Provide the (X, Y) coordinate of the cell's center where the given text is located.  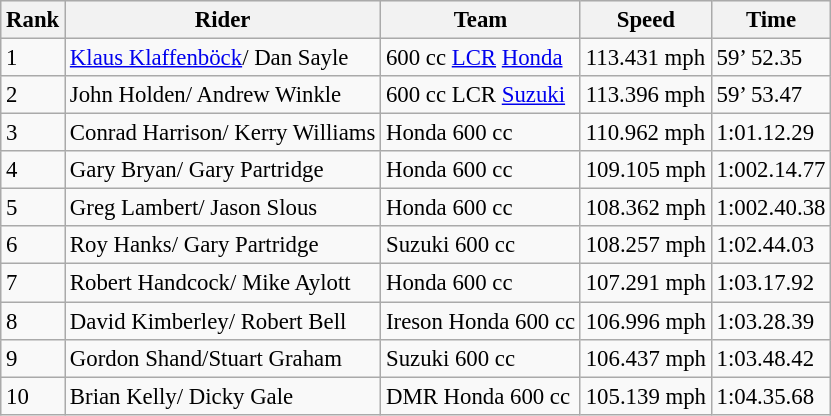
4 (33, 170)
Team (481, 20)
110.962 mph (646, 133)
59’ 53.47 (770, 95)
113.396 mph (646, 95)
Rider (223, 20)
Greg Lambert/ Jason Slous (223, 208)
7 (33, 283)
1:03.17.92 (770, 283)
1:002.14.77 (770, 170)
3 (33, 133)
Conrad Harrison/ Kerry Williams (223, 133)
106.437 mph (646, 358)
1:03.48.42 (770, 358)
600 cc LCR Suzuki (481, 95)
Time (770, 20)
108.257 mph (646, 245)
Roy Hanks/ Gary Partridge (223, 245)
Klaus Klaffenböck/ Dan Sayle (223, 58)
Ireson Honda 600 cc (481, 321)
1:02.44.03 (770, 245)
1 (33, 58)
8 (33, 321)
DMR Honda 600 cc (481, 396)
5 (33, 208)
Robert Handcock/ Mike Aylott (223, 283)
108.362 mph (646, 208)
600 cc LCR Honda (481, 58)
6 (33, 245)
105.139 mph (646, 396)
Brian Kelly/ Dicky Gale (223, 396)
107.291 mph (646, 283)
106.996 mph (646, 321)
109.105 mph (646, 170)
10 (33, 396)
1:04.35.68 (770, 396)
Gordon Shand/Stuart Graham (223, 358)
Gary Bryan/ Gary Partridge (223, 170)
John Holden/ Andrew Winkle (223, 95)
9 (33, 358)
1:01.12.29 (770, 133)
113.431 mph (646, 58)
1:002.40.38 (770, 208)
59’ 52.35 (770, 58)
Speed (646, 20)
David Kimberley/ Robert Bell (223, 321)
1:03.28.39 (770, 321)
Rank (33, 20)
2 (33, 95)
